Find where the given text appears and provide that cell's center as [X, Y] coordinate. 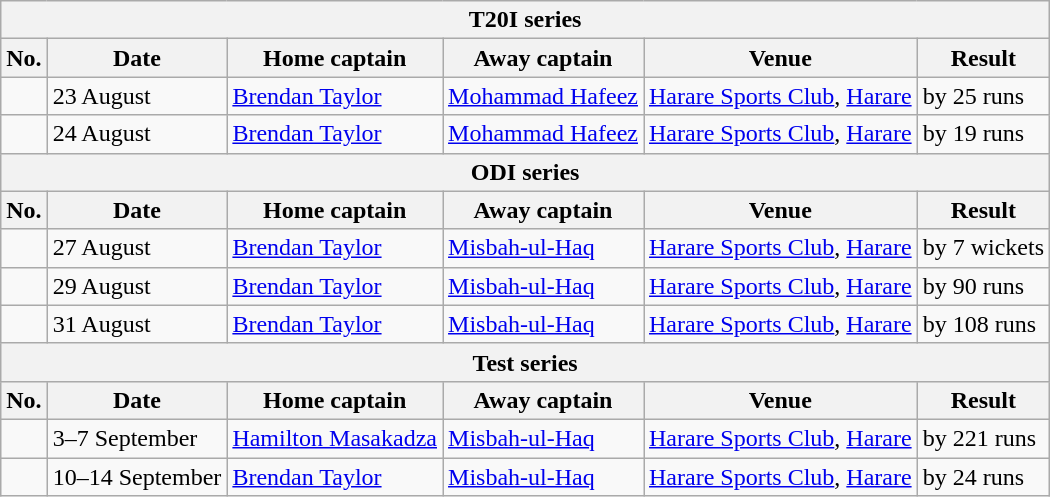
by 24 runs [983, 477]
27 August [137, 248]
by 221 runs [983, 438]
31 August [137, 324]
by 7 wickets [983, 248]
Hamilton Masakadza [335, 438]
23 August [137, 96]
3–7 September [137, 438]
Test series [526, 362]
ODI series [526, 172]
by 108 runs [983, 324]
10–14 September [137, 477]
by 19 runs [983, 134]
29 August [137, 286]
T20I series [526, 20]
by 90 runs [983, 286]
24 August [137, 134]
by 25 runs [983, 96]
